Capture the cell that displays the provided text and extract its (x, y) central coordinate. 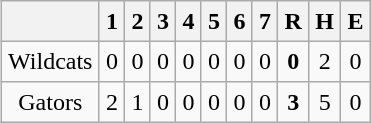
Wildcats (50, 61)
6 (240, 21)
E (356, 21)
7 (265, 21)
H (325, 21)
R (294, 21)
4 (189, 21)
Gators (50, 102)
